Return (x, y) of the center of cell containing provided text 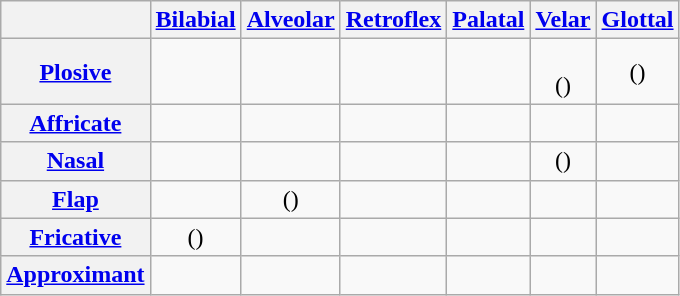
Plosive (76, 72)
Affricate (76, 123)
Flap (76, 199)
Alveolar (290, 20)
Velar (563, 20)
Glottal (638, 20)
Bilabial (196, 20)
Retroflex (394, 20)
Fricative (76, 237)
Approximant (76, 275)
Palatal (488, 20)
Nasal (76, 161)
